Capture the cell that displays the provided text and extract its [x, y] central coordinate. 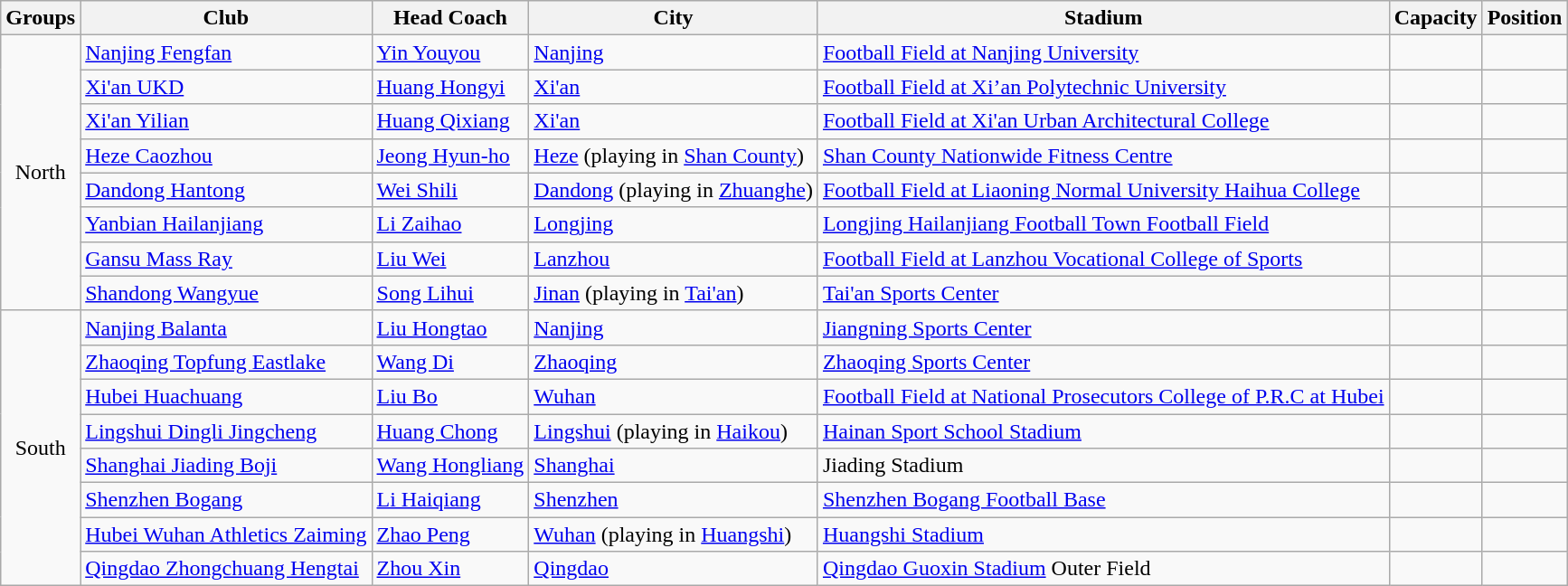
Li Zaihao [450, 224]
Huangshi Stadium [1103, 534]
Jiading Stadium [1103, 466]
Heze (playing in Shan County) [674, 156]
Hubei Huachuang [226, 396]
Longjing Hailanjiang Football Town Football Field [1103, 224]
Jeong Hyun-ho [450, 156]
Dandong (playing in Zhuanghe) [674, 190]
Qingdao [674, 569]
Lingshui Dingli Jingcheng [226, 431]
Lanzhou [674, 259]
Football Field at Xi'an Urban Architectural College [1103, 121]
Liu Wei [450, 259]
Capacity [1436, 18]
Nanjing Balanta [226, 327]
Xi'an UKD [226, 87]
Shandong Wangyue [226, 293]
South [41, 448]
Football Field at Lanzhou Vocational College of Sports [1103, 259]
Shanghai Jiading Boji [226, 466]
Club [226, 18]
Liu Hongtao [450, 327]
Lingshui (playing in Haikou) [674, 431]
Stadium [1103, 18]
Gansu Mass Ray [226, 259]
Head Coach [450, 18]
Huang Chong [450, 431]
Dandong Hantong [226, 190]
Wuhan (playing in Huangshi) [674, 534]
Shenzhen Bogang [226, 500]
Qingdao Zhongchuang Hengtai [226, 569]
Shanghai [674, 466]
Yanbian Hailanjiang [226, 224]
Groups [41, 18]
Zhaoqing Topfung Eastlake [226, 362]
Football Field at Xi’an Polytechnic University [1103, 87]
Shenzhen [674, 500]
Huang Qixiang [450, 121]
Football Field at Nanjing University [1103, 52]
Heze Caozhou [226, 156]
Hubei Wuhan Athletics Zaiming [226, 534]
Wang Di [450, 362]
Shan County Nationwide Fitness Centre [1103, 156]
Position [1525, 18]
Football Field at National Prosecutors College of P.R.C at Hubei [1103, 396]
Nanjing Fengfan [226, 52]
Zhaoqing Sports Center [1103, 362]
Xi'an Yilian [226, 121]
Tai'an Sports Center [1103, 293]
North [41, 173]
Li Haiqiang [450, 500]
Zhao Peng [450, 534]
Huang Hongyi [450, 87]
Wang Hongliang [450, 466]
Jinan (playing in Tai'an) [674, 293]
Shenzhen Bogang Football Base [1103, 500]
Song Lihui [450, 293]
Longjing [674, 224]
Qingdao Guoxin Stadium Outer Field [1103, 569]
Zhou Xin [450, 569]
Football Field at Liaoning Normal University Haihua College [1103, 190]
City [674, 18]
Wei Shili [450, 190]
Liu Bo [450, 396]
Zhaoqing [674, 362]
Hainan Sport School Stadium [1103, 431]
Yin Youyou [450, 52]
Wuhan [674, 396]
Jiangning Sports Center [1103, 327]
